Return [X, Y] of the center of cell containing provided text 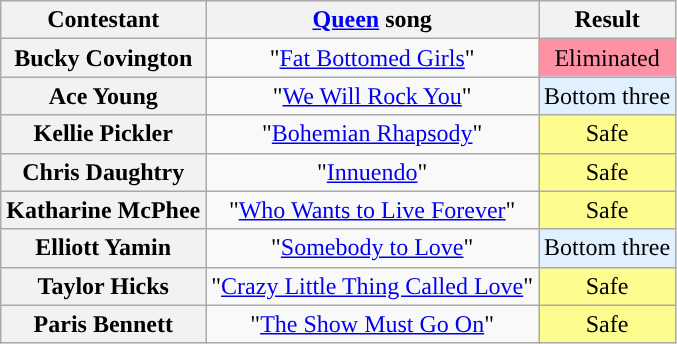
"Somebody to Love" [372, 248]
"Crazy Little Thing Called Love" [372, 286]
Ace Young [104, 96]
"Innuendo" [372, 172]
Result [608, 20]
Bucky Covington [104, 58]
"Fat Bottomed Girls" [372, 58]
"Bohemian Rhapsody" [372, 134]
Chris Daughtry [104, 172]
Queen song [372, 20]
"We Will Rock You" [372, 96]
Kellie Pickler [104, 134]
Taylor Hicks [104, 286]
"Who Wants to Live Forever" [372, 210]
Elliott Yamin [104, 248]
Contestant [104, 20]
Eliminated [608, 58]
"The Show Must Go On" [372, 324]
Katharine McPhee [104, 210]
Paris Bennett [104, 324]
